Extract the [X, Y] coordinate from the center of the cell holding the provided text.  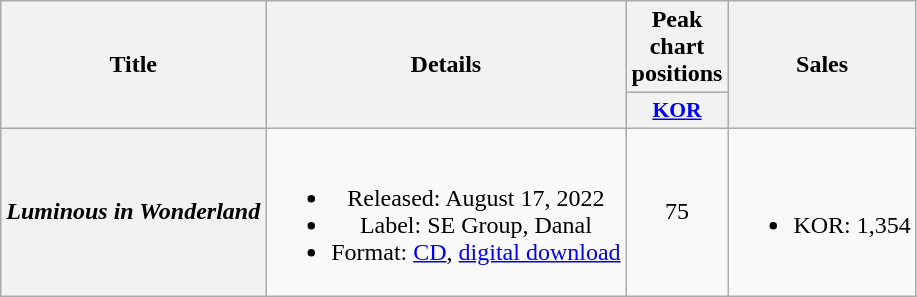
Peak chart positions [677, 47]
Title [134, 65]
Sales [822, 65]
75 [677, 212]
KOR: 1,354 [822, 212]
Luminous in Wonderland [134, 212]
Released: August 17, 2022Label: SE Group, DanalFormat: CD, digital download [446, 212]
Details [446, 65]
KOR [677, 111]
